Pinpoint the cell where the given text exists, returning its [x, y] midpoint coordinate. 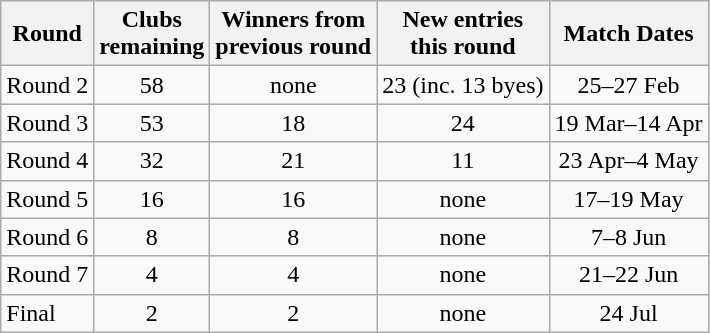
7–8 Jun [628, 237]
23 (inc. 13 byes) [463, 85]
Round 7 [48, 275]
24 [463, 123]
53 [152, 123]
Round 3 [48, 123]
25–27 Feb [628, 85]
19 Mar–14 Apr [628, 123]
Round 4 [48, 161]
Round 6 [48, 237]
Round 2 [48, 85]
Round 5 [48, 199]
58 [152, 85]
23 Apr–4 May [628, 161]
Match Dates [628, 34]
11 [463, 161]
21–22 Jun [628, 275]
Final [48, 313]
24 Jul [628, 313]
Round [48, 34]
Clubsremaining [152, 34]
New entriesthis round [463, 34]
17–19 May [628, 199]
32 [152, 161]
Winners fromprevious round [294, 34]
21 [294, 161]
18 [294, 123]
